Return the [X, Y] coordinate for the center point of the cell that contains the specified text.  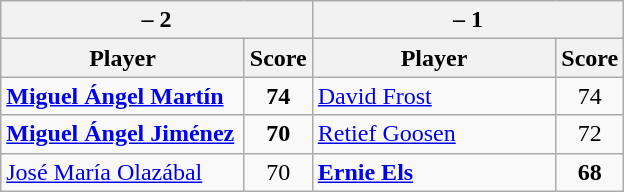
68 [590, 172]
– 2 [157, 20]
72 [590, 134]
Miguel Ángel Jiménez [123, 134]
José María Olazábal [123, 172]
– 1 [468, 20]
Retief Goosen [434, 134]
Ernie Els [434, 172]
David Frost [434, 96]
Miguel Ángel Martín [123, 96]
